Extract the [x, y] coordinate from the center of the cell holding the provided text.  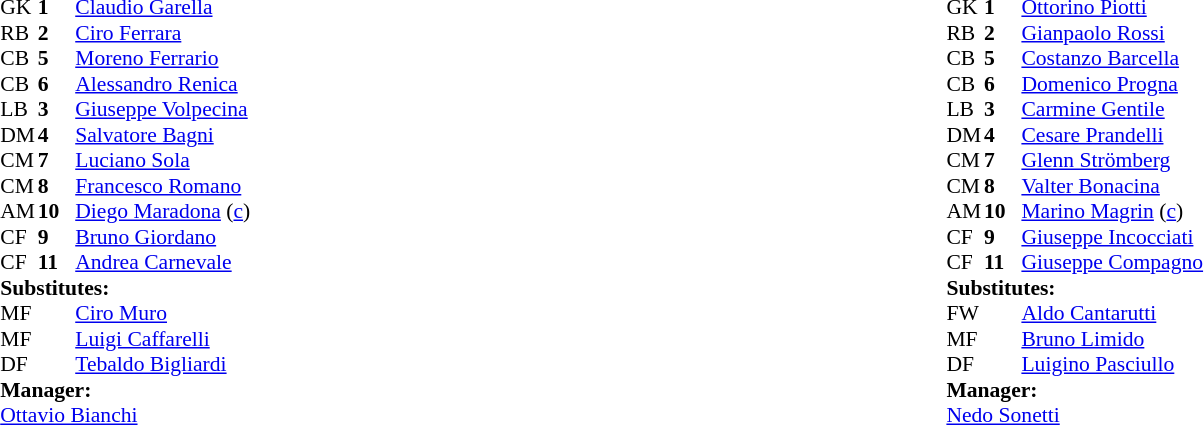
Bruno Limido [1112, 339]
FW [965, 313]
Domenico Progna [1112, 84]
Bruno Giordano [162, 237]
Carmine Gentile [1112, 109]
Tebaldo Bigliardi [162, 365]
Ciro Ferrara [162, 33]
Andrea Carnevale [162, 263]
Costanzo Barcella [1112, 59]
Moreno Ferrario [162, 59]
Aldo Cantarutti [1112, 313]
Giuseppe Compagno [1112, 263]
Luciano Sola [162, 161]
Salvatore Bagni [162, 135]
Glenn Strömberg [1112, 161]
Alessandro Renica [162, 84]
Luigi Caffarelli [162, 339]
Luigino Pasciullo [1112, 365]
Marino Magrin (c) [1112, 211]
Gianpaolo Rossi [1112, 33]
Diego Maradona (c) [162, 211]
Francesco Romano [162, 186]
Giuseppe Incocciati [1112, 237]
Cesare Prandelli [1112, 135]
Valter Bonacina [1112, 186]
Ciro Muro [162, 313]
Giuseppe Volpecina [162, 109]
